Extract the (X, Y) coordinate from the center of the cell holding the provided text.  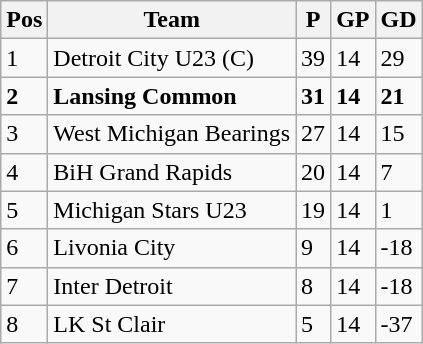
West Michigan Bearings (172, 134)
-37 (398, 324)
6 (24, 248)
27 (314, 134)
LK St Clair (172, 324)
Pos (24, 20)
Team (172, 20)
31 (314, 96)
39 (314, 58)
Michigan Stars U23 (172, 210)
Inter Detroit (172, 286)
20 (314, 172)
29 (398, 58)
19 (314, 210)
Lansing Common (172, 96)
2 (24, 96)
GP (353, 20)
3 (24, 134)
Livonia City (172, 248)
9 (314, 248)
BiH Grand Rapids (172, 172)
GD (398, 20)
15 (398, 134)
21 (398, 96)
Detroit City U23 (C) (172, 58)
P (314, 20)
4 (24, 172)
